For the text-containing cell, return its midpoint in (X, Y) coordinate format. 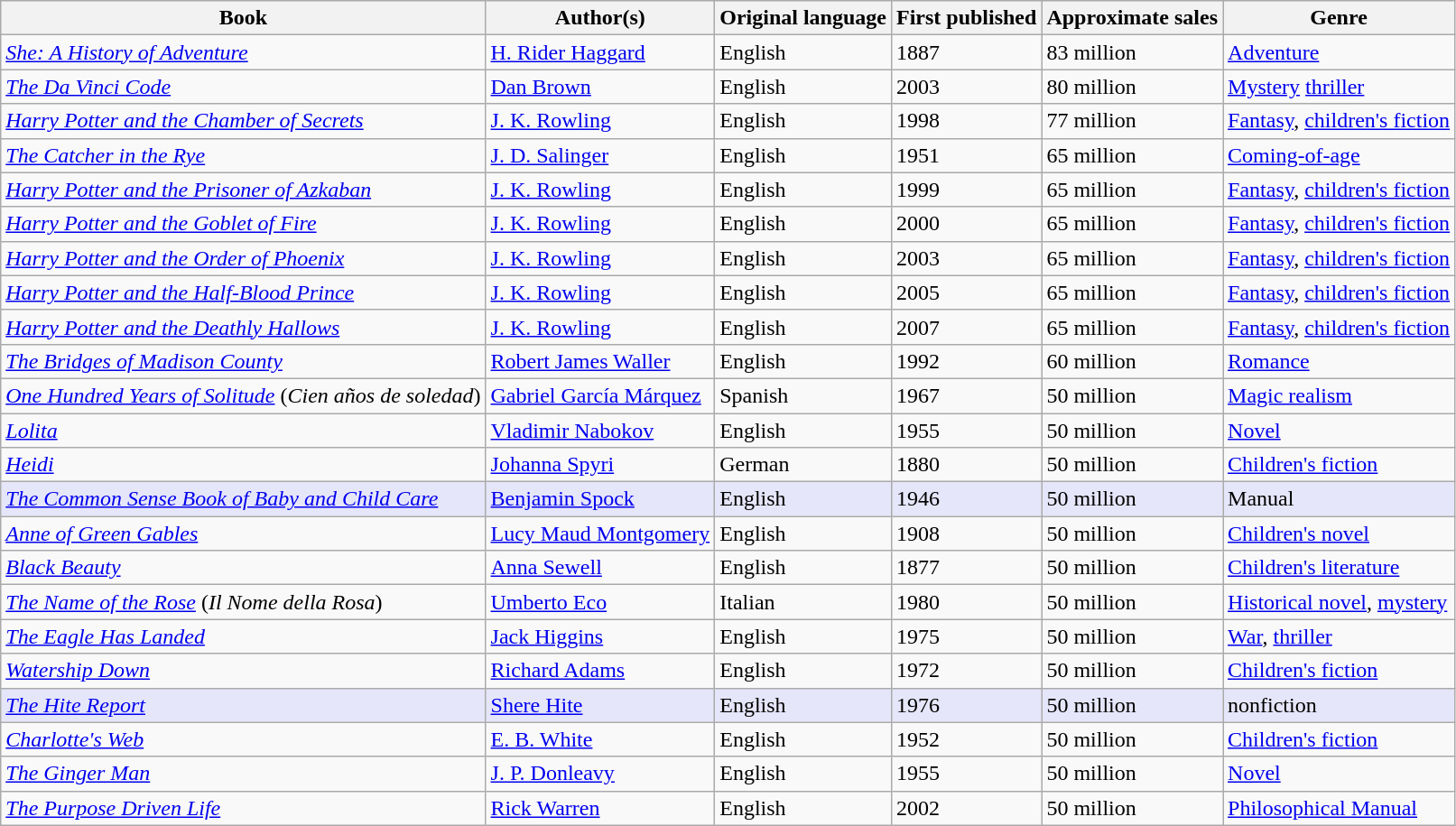
Genre (1340, 18)
Children's literature (1340, 568)
Shere Hite (600, 705)
Harry Potter and the Deathly Hallows (244, 327)
1946 (966, 499)
2007 (966, 327)
Harry Potter and the Chamber of Secrets (244, 121)
77 million (1132, 121)
Spanish (803, 395)
First published (966, 18)
2002 (966, 808)
80 million (1132, 87)
Jack Higgins (600, 636)
1880 (966, 465)
2000 (966, 224)
Harry Potter and the Prisoner of Azkaban (244, 190)
Gabriel García Márquez (600, 395)
1908 (966, 534)
Lucy Maud Montgomery (600, 534)
Rick Warren (600, 808)
J. D. Salinger (600, 155)
The Eagle Has Landed (244, 636)
Coming-of-age (1340, 155)
Anne of Green Gables (244, 534)
Mystery thriller (1340, 87)
War, thriller (1340, 636)
Philosophical Manual (1340, 808)
Black Beauty (244, 568)
One Hundred Years of Solitude (Cien años de soledad) (244, 395)
Manual (1340, 499)
1976 (966, 705)
60 million (1132, 361)
Historical novel, mystery (1340, 602)
Italian (803, 602)
Book (244, 18)
83 million (1132, 52)
1887 (966, 52)
Approximate sales (1132, 18)
The Ginger Man (244, 774)
E. B. White (600, 739)
1877 (966, 568)
1951 (966, 155)
German (803, 465)
Children's novel (1340, 534)
The Catcher in the Rye (244, 155)
Vladimir Nabokov (600, 431)
The Purpose Driven Life (244, 808)
H. Rider Haggard (600, 52)
Harry Potter and the Half-Blood Prince (244, 292)
The Hite Report (244, 705)
Robert James Waller (600, 361)
1992 (966, 361)
1999 (966, 190)
The Da Vinci Code (244, 87)
Benjamin Spock (600, 499)
1980 (966, 602)
Original language (803, 18)
Lolita (244, 431)
Dan Brown (600, 87)
Romance (1340, 361)
Anna Sewell (600, 568)
Magic realism (1340, 395)
Author(s) (600, 18)
The Name of the Rose (Il Nome della Rosa) (244, 602)
Johanna Spyri (600, 465)
The Common Sense Book of Baby and Child Care (244, 499)
Heidi (244, 465)
J. P. Donleavy (600, 774)
1975 (966, 636)
1952 (966, 739)
Richard Adams (600, 671)
The Bridges of Madison County (244, 361)
1998 (966, 121)
Harry Potter and the Goblet of Fire (244, 224)
Umberto Eco (600, 602)
Harry Potter and the Order of Phoenix (244, 258)
Charlotte's Web (244, 739)
She: A History of Adventure (244, 52)
2005 (966, 292)
Adventure (1340, 52)
1972 (966, 671)
1967 (966, 395)
Watership Down (244, 671)
nonfiction (1340, 705)
